Find where the given text appears and provide that cell's center as [X, Y] coordinate. 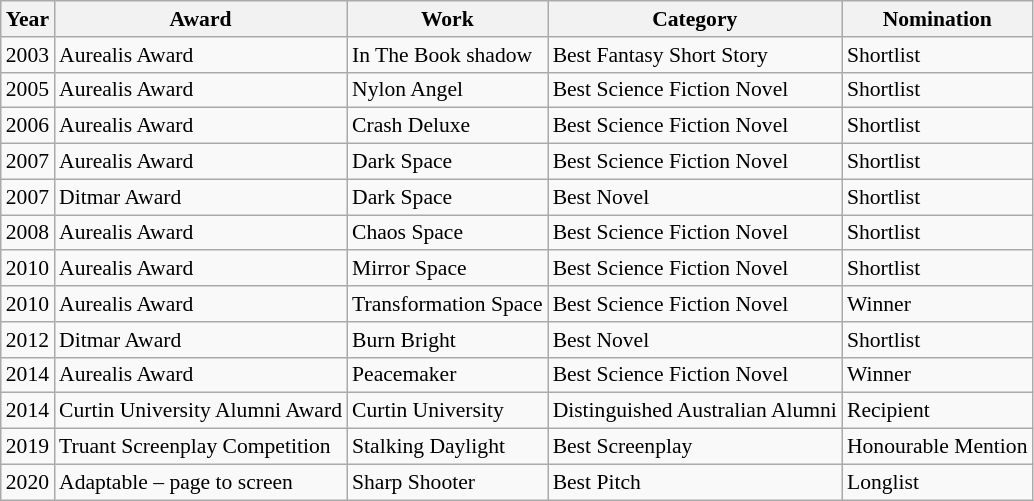
2019 [28, 447]
Best Pitch [695, 482]
Work [448, 19]
2020 [28, 482]
Sharp Shooter [448, 482]
Recipient [938, 411]
Stalking Daylight [448, 447]
Peacemaker [448, 375]
Nylon Angel [448, 90]
Burn Bright [448, 340]
2006 [28, 126]
Distinguished Australian Alumni [695, 411]
Curtin University Alumni Award [200, 411]
2003 [28, 55]
Mirror Space [448, 269]
Adaptable – page to screen [200, 482]
Year [28, 19]
Truant Screenplay Competition [200, 447]
2005 [28, 90]
Longlist [938, 482]
2012 [28, 340]
Curtin University [448, 411]
Transformation Space [448, 304]
2008 [28, 233]
Award [200, 19]
Nomination [938, 19]
Category [695, 19]
Best Fantasy Short Story [695, 55]
In The Book shadow [448, 55]
Best Screenplay [695, 447]
Chaos Space [448, 233]
Honourable Mention [938, 447]
Crash Deluxe [448, 126]
